For the text-containing cell, return its midpoint in (X, Y) coordinate format. 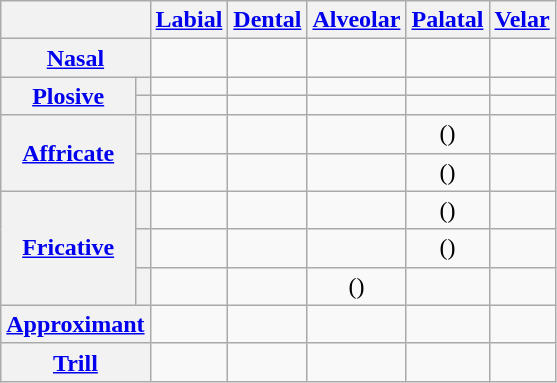
Labial (189, 20)
Plosive (68, 96)
Approximant (76, 324)
Alveolar (356, 20)
Affricate (68, 153)
Palatal (448, 20)
Nasal (76, 58)
Velar (522, 20)
Dental (268, 20)
Fricative (68, 248)
Trill (76, 362)
